Return the [x, y] coordinate for the center point of the cell that contains the specified text.  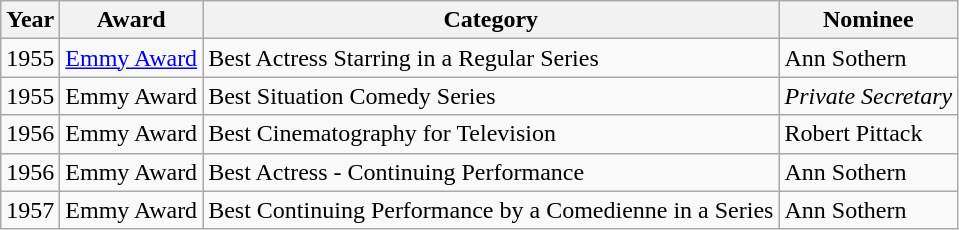
Best Actress - Continuing Performance [491, 172]
Best Situation Comedy Series [491, 96]
Best Actress Starring in a Regular Series [491, 58]
Nominee [868, 20]
1957 [30, 210]
Private Secretary [868, 96]
Robert Pittack [868, 134]
Year [30, 20]
Best Continuing Performance by a Comedienne in a Series [491, 210]
Award [132, 20]
Best Cinematography for Television [491, 134]
Category [491, 20]
